Locate the cell with the specified text and output its [x, y] center coordinate. 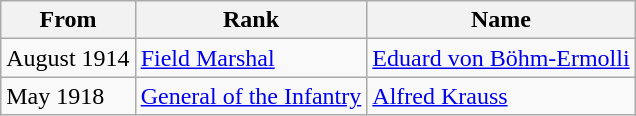
August 1914 [68, 58]
Eduard von Böhm-Ermolli [501, 58]
Rank [251, 20]
General of the Infantry [251, 96]
Name [501, 20]
May 1918 [68, 96]
Alfred Krauss [501, 96]
From [68, 20]
Field Marshal [251, 58]
